Return [X, Y] of the center of cell containing provided text 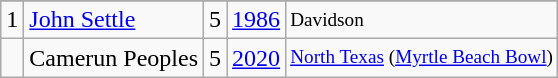
2020 [256, 58]
Davidson [422, 20]
Camerun Peoples [114, 58]
John Settle [114, 20]
North Texas (Myrtle Beach Bowl) [422, 58]
1986 [256, 20]
1 [12, 20]
